Return the [X, Y] coordinate for the center point of the cell that contains the specified text.  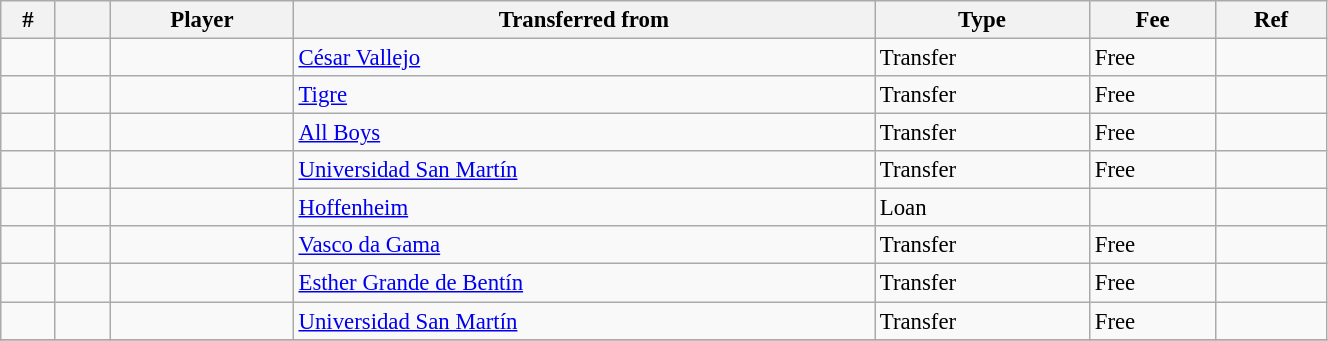
Type [982, 20]
All Boys [584, 133]
Player [202, 20]
Hoffenheim [584, 208]
Fee [1152, 20]
Vasco da Gama [584, 245]
Transferred from [584, 20]
César Vallejo [584, 58]
# [28, 20]
Loan [982, 208]
Esther Grande de Bentín [584, 283]
Tigre [584, 95]
Ref [1272, 20]
